Capture the cell that displays the provided text and extract its [x, y] central coordinate. 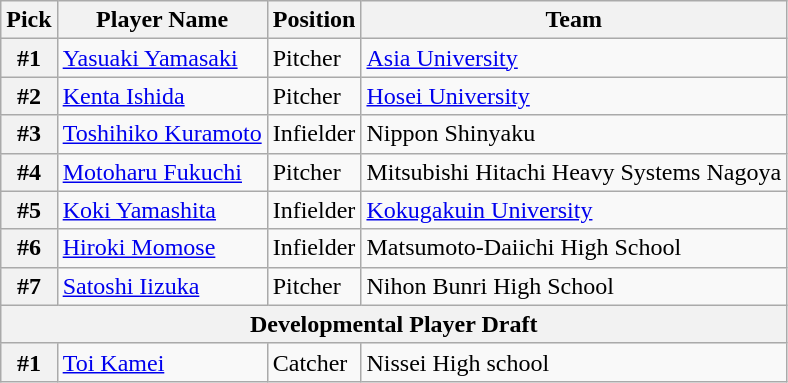
Position [314, 20]
#3 [29, 134]
Nissei High school [574, 362]
Kenta Ishida [162, 96]
#5 [29, 210]
Team [574, 20]
Pick [29, 20]
Player Name [162, 20]
Toi Kamei [162, 362]
Toshihiko Kuramoto [162, 134]
Mitsubishi Hitachi Heavy Systems Nagoya [574, 172]
Satoshi Iizuka [162, 286]
Developmental Player Draft [394, 324]
Hiroki Momose [162, 248]
Koki Yamashita [162, 210]
#4 [29, 172]
Asia University [574, 58]
Nihon Bunri High School [574, 286]
Catcher [314, 362]
Hosei University [574, 96]
#7 [29, 286]
Kokugakuin University [574, 210]
Nippon Shinyaku [574, 134]
Motoharu Fukuchi [162, 172]
Matsumoto-Daiichi High School [574, 248]
#6 [29, 248]
Yasuaki Yamasaki [162, 58]
#2 [29, 96]
